Pinpoint the cell where the given text exists, returning its [x, y] midpoint coordinate. 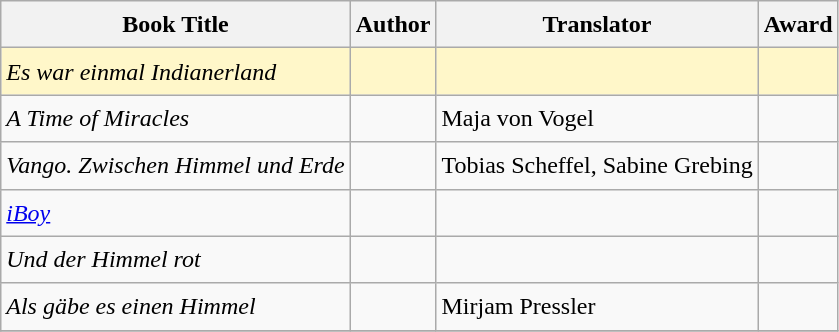
Book Title [176, 24]
Und der Himmel rot [176, 260]
Als gäbe es einen Himmel [176, 306]
Maja von Vogel [597, 118]
A Time of Miracles [176, 118]
Author [393, 24]
iBoy [176, 212]
Tobias Scheffel, Sabine Grebing [597, 166]
Mirjam Pressler [597, 306]
Translator [597, 24]
Vango. Zwischen Himmel und Erde [176, 166]
Award [798, 24]
Es war einmal Indianerland [176, 72]
